Return the [X, Y] coordinate for the center point of the cell that contains the specified text.  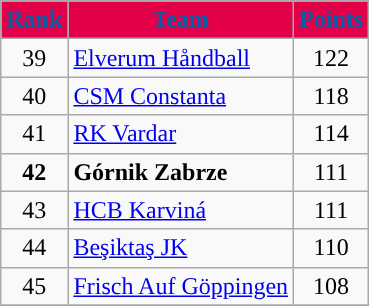
Elverum Håndball [181, 58]
HCB Karviná [181, 210]
Team [181, 20]
39 [34, 58]
114 [332, 134]
43 [34, 210]
118 [332, 96]
45 [34, 286]
RK Vardar [181, 134]
110 [332, 248]
Górnik Zabrze [181, 172]
Points [332, 20]
108 [332, 286]
Frisch Auf Göppingen [181, 286]
Rank [34, 20]
40 [34, 96]
Beşiktaş JK [181, 248]
41 [34, 134]
122 [332, 58]
44 [34, 248]
42 [34, 172]
CSM Constanta [181, 96]
